Capture the cell that displays the provided text and extract its (X, Y) central coordinate. 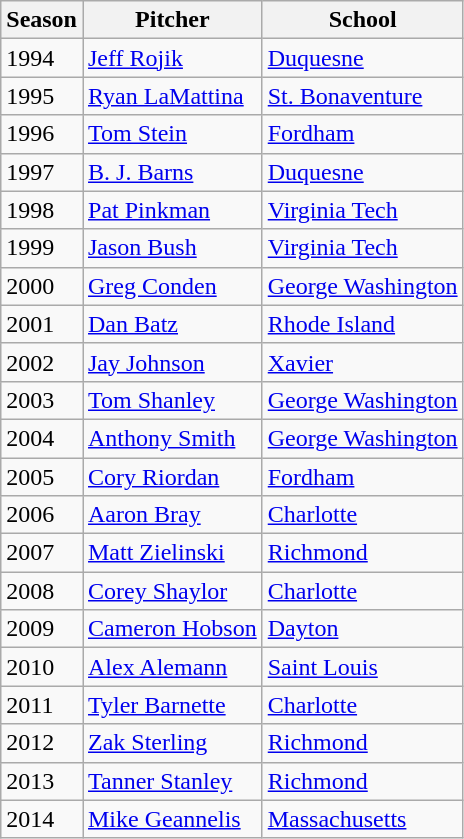
Season (42, 20)
2010 (42, 667)
Pitcher (172, 20)
2002 (42, 362)
School (362, 20)
Alex Alemann (172, 667)
Jay Johnson (172, 362)
Zak Sterling (172, 743)
2001 (42, 324)
Dayton (362, 629)
Tyler Barnette (172, 705)
Tanner Stanley (172, 781)
2006 (42, 515)
Corey Shaylor (172, 591)
2007 (42, 553)
2005 (42, 477)
Greg Conden (172, 286)
Jeff Rojik (172, 58)
Mike Geannelis (172, 819)
2008 (42, 591)
Xavier (362, 362)
1995 (42, 96)
Pat Pinkman (172, 210)
2004 (42, 438)
Anthony Smith (172, 438)
1998 (42, 210)
St. Bonaventure (362, 96)
Aaron Bray (172, 515)
2012 (42, 743)
2011 (42, 705)
2009 (42, 629)
Jason Bush (172, 248)
Tom Shanley (172, 400)
Cory Riordan (172, 477)
B. J. Barns (172, 172)
2013 (42, 781)
2003 (42, 400)
1996 (42, 134)
Tom Stein (172, 134)
Rhode Island (362, 324)
Matt Zielinski (172, 553)
Saint Louis (362, 667)
Ryan LaMattina (172, 96)
1997 (42, 172)
2014 (42, 819)
Dan Batz (172, 324)
Cameron Hobson (172, 629)
1994 (42, 58)
1999 (42, 248)
Massachusetts (362, 819)
2000 (42, 286)
